From the cell containing the given text, extract its center point as (X, Y) coordinate. 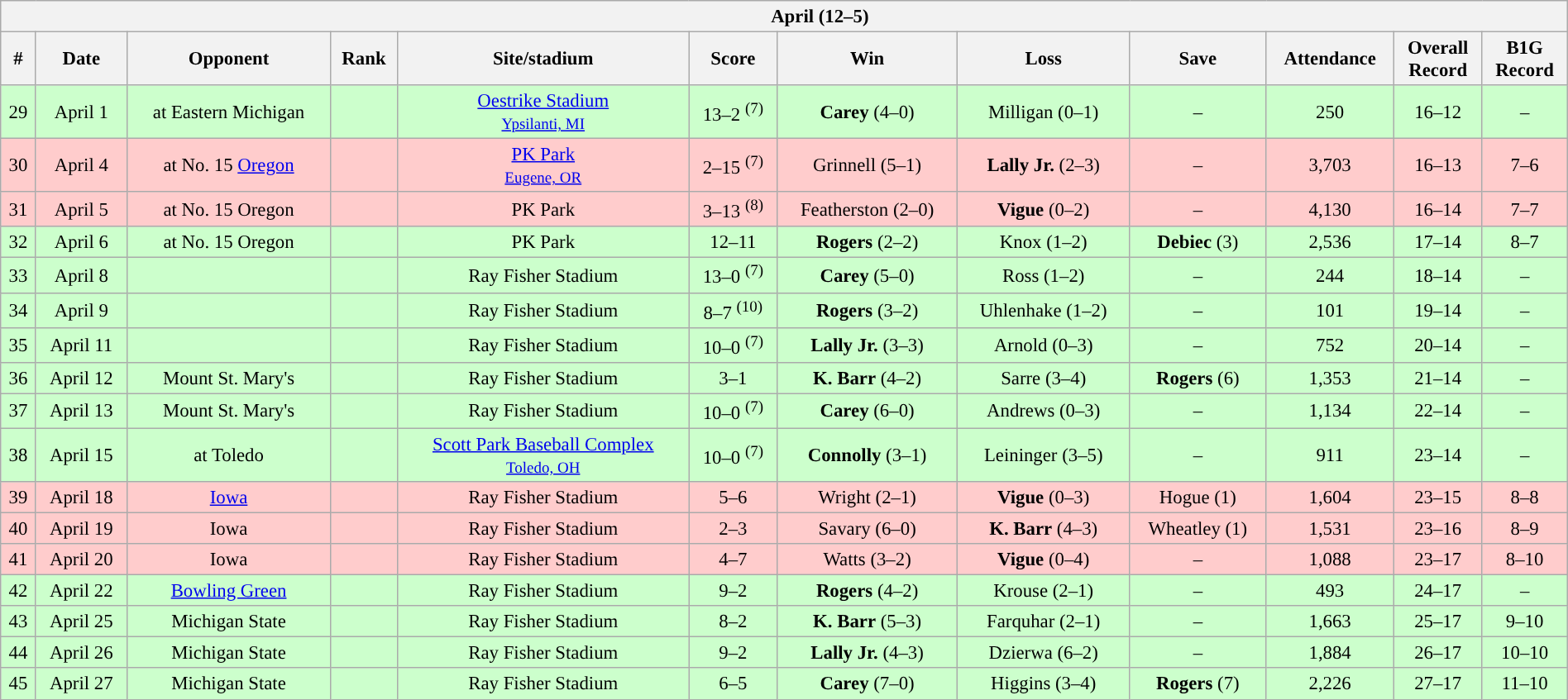
Vigue (0–3) (1044, 498)
16–12 (1437, 112)
9–10 (1525, 621)
244 (1330, 275)
April (12–5) (784, 17)
22–14 (1437, 411)
Bowling Green (229, 591)
8–8 (1525, 498)
Arnold (0–3) (1044, 345)
27–17 (1437, 683)
4,130 (1330, 209)
K. Barr (4–2) (868, 378)
Grinnell (5–1) (868, 165)
1,353 (1330, 378)
1,604 (1330, 498)
40 (18, 528)
29 (18, 112)
Opponent (229, 58)
911 (1330, 455)
at Eastern Michigan (229, 112)
7–7 (1525, 209)
K. Barr (4–3) (1044, 528)
Lally Jr. (2–3) (1044, 165)
13–2 (7) (733, 112)
2,536 (1330, 242)
Rogers (4–2) (868, 591)
101 (1330, 310)
1,531 (1330, 528)
April 9 (81, 310)
Hogue (1) (1198, 498)
3–1 (733, 378)
35 (18, 345)
K. Barr (5–3) (868, 621)
8–10 (1525, 560)
April 19 (81, 528)
Carey (4–0) (868, 112)
Wheatley (1) (1198, 528)
Featherston (2–0) (868, 209)
1,884 (1330, 653)
Debiec (3) (1198, 242)
493 (1330, 591)
April 5 (81, 209)
Rogers (3–2) (868, 310)
23–14 (1437, 455)
April 1 (81, 112)
Vigue (0–4) (1044, 560)
10–10 (1525, 653)
at Toledo (229, 455)
Watts (3–2) (868, 560)
8–9 (1525, 528)
Lally Jr. (4–3) (868, 653)
250 (1330, 112)
# (18, 58)
April 20 (81, 560)
Scott Park Baseball ComplexToledo, OH (543, 455)
April 22 (81, 591)
2,226 (1330, 683)
Date (81, 58)
30 (18, 165)
Farquhar (2–1) (1044, 621)
5–6 (733, 498)
8–7 (1525, 242)
April 13 (81, 411)
19–14 (1437, 310)
32 (18, 242)
41 (18, 560)
Uhlenhake (1–2) (1044, 310)
Connolly (3–1) (868, 455)
23–17 (1437, 560)
34 (18, 310)
38 (18, 455)
42 (18, 591)
4–7 (733, 560)
Win (868, 58)
PK ParkEugene, OR (543, 165)
752 (1330, 345)
8–2 (733, 621)
April 4 (81, 165)
Higgins (3–4) (1044, 683)
21–14 (1437, 378)
8–7 (10) (733, 310)
17–14 (1437, 242)
23–16 (1437, 528)
Rogers (2–2) (868, 242)
2–3 (733, 528)
April 27 (81, 683)
37 (18, 411)
Knox (1–2) (1044, 242)
April 18 (81, 498)
Score (733, 58)
1,088 (1330, 560)
April 8 (81, 275)
Vigue (0–2) (1044, 209)
3,703 (1330, 165)
39 (18, 498)
Rank (364, 58)
44 (18, 653)
April 15 (81, 455)
1,663 (1330, 621)
24–17 (1437, 591)
Oestrike StadiumYpsilanti, MI (543, 112)
13–0 (7) (733, 275)
11–10 (1525, 683)
33 (18, 275)
B1GRecord (1525, 58)
Site/stadium (543, 58)
Wright (2–1) (868, 498)
20–14 (1437, 345)
Save (1198, 58)
Loss (1044, 58)
Rogers (6) (1198, 378)
April 11 (81, 345)
16–14 (1437, 209)
Lally Jr. (3–3) (868, 345)
45 (18, 683)
26–17 (1437, 653)
April 12 (81, 378)
Carey (7–0) (868, 683)
Carey (5–0) (868, 275)
Savary (6–0) (868, 528)
2–15 (7) (733, 165)
Ross (1–2) (1044, 275)
Leininger (3–5) (1044, 455)
April 25 (81, 621)
36 (18, 378)
April 26 (81, 653)
12–11 (733, 242)
Krouse (2–1) (1044, 591)
Andrews (0–3) (1044, 411)
16–13 (1437, 165)
Milligan (0–1) (1044, 112)
OverallRecord (1437, 58)
Rogers (7) (1198, 683)
18–14 (1437, 275)
6–5 (733, 683)
April 6 (81, 242)
7–6 (1525, 165)
25–17 (1437, 621)
1,134 (1330, 411)
Carey (6–0) (868, 411)
Attendance (1330, 58)
Sarre (3–4) (1044, 378)
Dzierwa (6–2) (1044, 653)
31 (18, 209)
23–15 (1437, 498)
3–13 (8) (733, 209)
43 (18, 621)
